Detect which cell encompasses the target text, then output its (x, y) center coordinate. 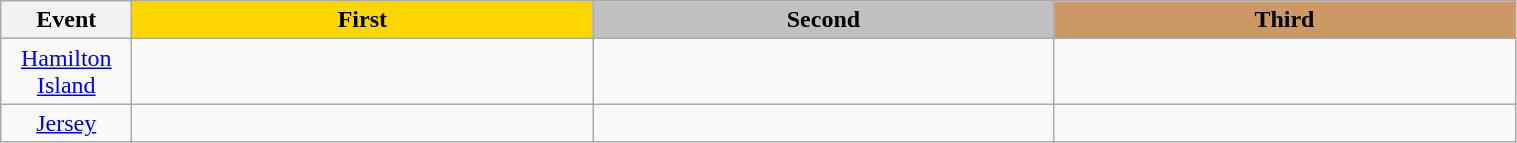
Jersey (66, 123)
Event (66, 20)
Third (1284, 20)
First (362, 20)
Second (824, 20)
Hamilton Island (66, 72)
